Capture the cell that displays the provided text and extract its (X, Y) central coordinate. 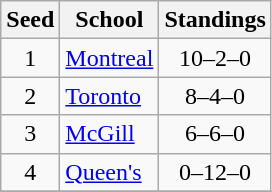
1 (30, 58)
Standings (215, 20)
6–6–0 (215, 134)
8–4–0 (215, 96)
0–12–0 (215, 172)
Toronto (110, 96)
Montreal (110, 58)
4 (30, 172)
Queen's (110, 172)
2 (30, 96)
School (110, 20)
3 (30, 134)
McGill (110, 134)
Seed (30, 20)
10–2–0 (215, 58)
